Locate the cell with the specified text and output its [x, y] center coordinate. 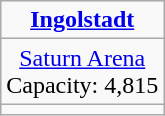
Ingolstadt [82, 20]
Saturn ArenaCapacity: 4,815 [82, 72]
